Output the (x, y) coordinate of the center of the cell containing the given text.  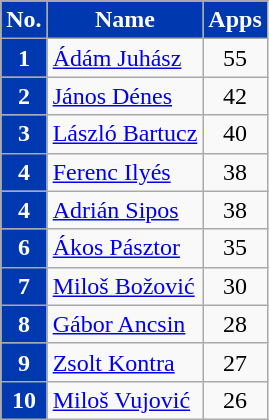
6 (24, 248)
28 (235, 324)
35 (235, 248)
Apps (235, 20)
Gábor Ancsin (125, 324)
János Dénes (125, 96)
Ákos Pásztor (125, 248)
7 (24, 286)
30 (235, 286)
Miloš Vujović (125, 400)
8 (24, 324)
40 (235, 134)
2 (24, 96)
10 (24, 400)
42 (235, 96)
9 (24, 362)
László Bartucz (125, 134)
Miloš Božović (125, 286)
Name (125, 20)
1 (24, 58)
No. (24, 20)
27 (235, 362)
3 (24, 134)
Ferenc Ilyés (125, 172)
Adrián Sipos (125, 210)
55 (235, 58)
Zsolt Kontra (125, 362)
26 (235, 400)
Ádám Juhász (125, 58)
